From the cell containing the given text, extract its center point as (X, Y) coordinate. 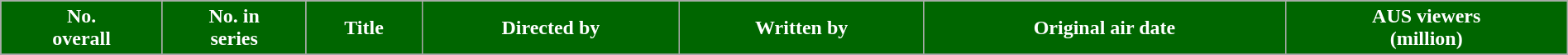
Original air date (1105, 28)
AUS viewers (million) (1426, 28)
No. overall (82, 28)
Directed by (551, 28)
No. inseries (233, 28)
Title (364, 28)
Written by (801, 28)
